Return (x, y) of the center of cell containing provided text 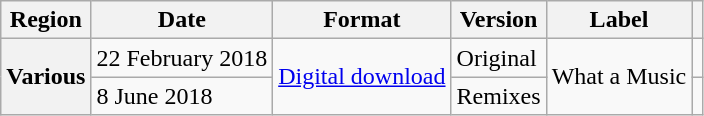
Label (619, 20)
Various (46, 77)
Version (498, 20)
Date (182, 20)
Digital download (362, 77)
8 June 2018 (182, 96)
Original (498, 58)
Remixes (498, 96)
Format (362, 20)
What a Music (619, 77)
Region (46, 20)
22 February 2018 (182, 58)
